Find where the given text appears and provide that cell's center as (X, Y) coordinate. 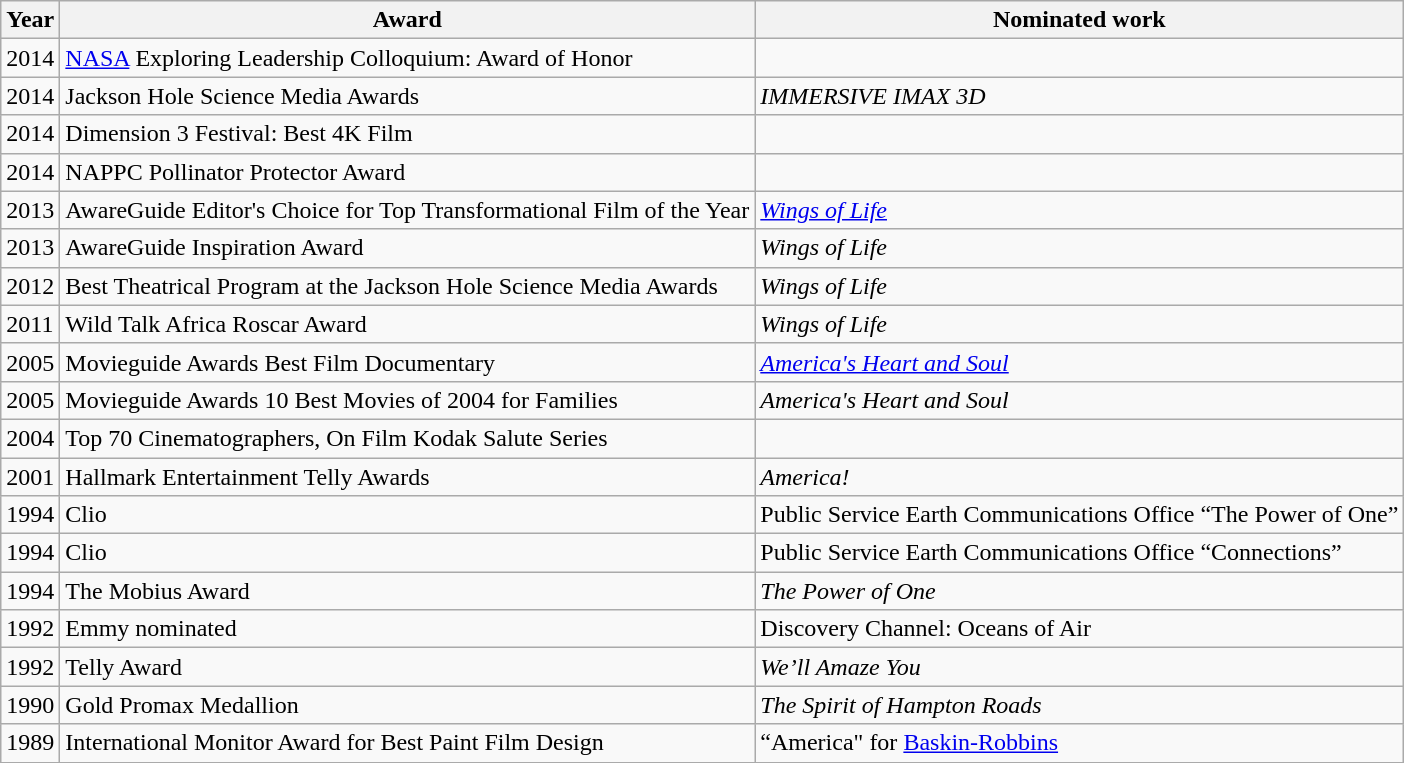
NASA Exploring Leadership Colloquium: Award of Honor (408, 58)
Movieguide Awards 10 Best Movies of 2004 for Families (408, 400)
We’ll Amaze You (1080, 667)
Public Service Earth Communications Office “The Power of One” (1080, 515)
Telly Award (408, 667)
Award (408, 20)
Nominated work (1080, 20)
1989 (30, 743)
International Monitor Award for Best Paint Film Design (408, 743)
Best Theatrical Program at the Jackson Hole Science Media Awards (408, 286)
Public Service Earth Communications Office “Connections” (1080, 553)
Movieguide Awards Best Film Documentary (408, 362)
The Power of One (1080, 591)
The Spirit of Hampton Roads (1080, 705)
Top 70 Cinematographers, On Film Kodak Salute Series (408, 438)
Dimension 3 Festival: Best 4K Film (408, 134)
Gold Promax Medallion (408, 705)
1990 (30, 705)
The Mobius Award (408, 591)
AwareGuide Inspiration Award (408, 248)
Year (30, 20)
2004 (30, 438)
“America" for Baskin-Robbins (1080, 743)
AwareGuide Editor's Choice for Top Transformational Film of the Year (408, 210)
2001 (30, 477)
Jackson Hole Science Media Awards (408, 96)
America! (1080, 477)
Wild Talk Africa Roscar Award (408, 324)
Hallmark Entertainment Telly Awards (408, 477)
2011 (30, 324)
2012 (30, 286)
NAPPC Pollinator Protector Award (408, 172)
Discovery Channel: Oceans of Air (1080, 629)
IMMERSIVE IMAX 3D (1080, 96)
Emmy nominated (408, 629)
